Search for the cell housing the specified text and yield its [x, y] center coordinate. 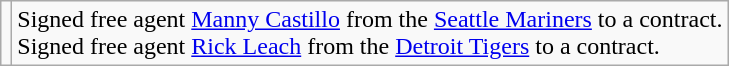
Signed free agent Manny Castillo from the Seattle Mariners to a contract. Signed free agent Rick Leach from the Detroit Tigers to a contract. [370, 34]
